Output the (X, Y) coordinate of the center of the cell containing the given text.  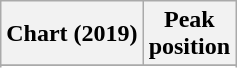
Peakposition (189, 34)
Chart (2019) (72, 34)
